Determine the [x, y] coordinate at the center of the cell enclosing the given text.  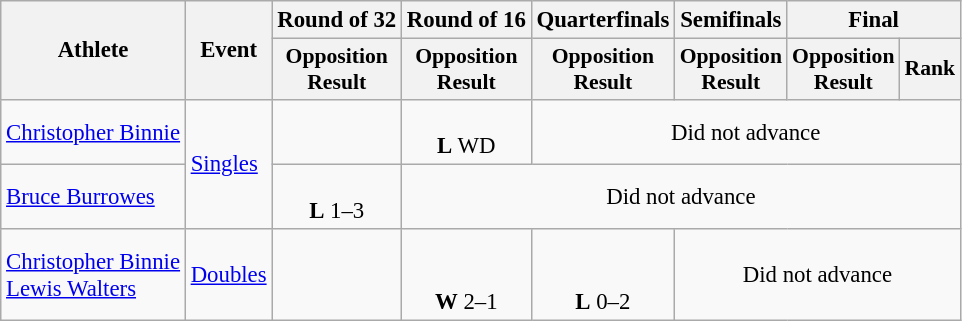
Quarterfinals [602, 20]
Round of 16 [467, 20]
Semifinals [731, 20]
Athlete [94, 50]
Final [874, 20]
Bruce Burrowes [94, 196]
Rank [930, 70]
L WD [467, 132]
Event [228, 50]
L 1–3 [337, 196]
Singles [228, 164]
Doubles [228, 275]
Round of 32 [337, 20]
L 0–2 [602, 275]
Christopher BinnieLewis Walters [94, 275]
Christopher Binnie [94, 132]
W 2–1 [467, 275]
